Pinpoint the cell where the given text exists, returning its [X, Y] midpoint coordinate. 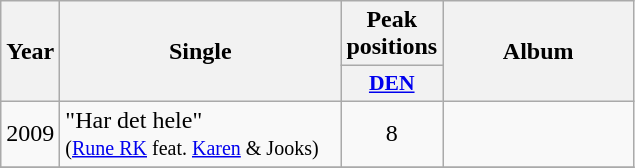
Single [200, 52]
2009 [30, 134]
Peak positions [392, 34]
"Har det hele" (Rune RK feat. Karen & Jooks) [200, 134]
Album [538, 52]
8 [392, 134]
DEN [392, 84]
Year [30, 52]
